Return the [x, y] coordinate for the center point of the cell that contains the specified text.  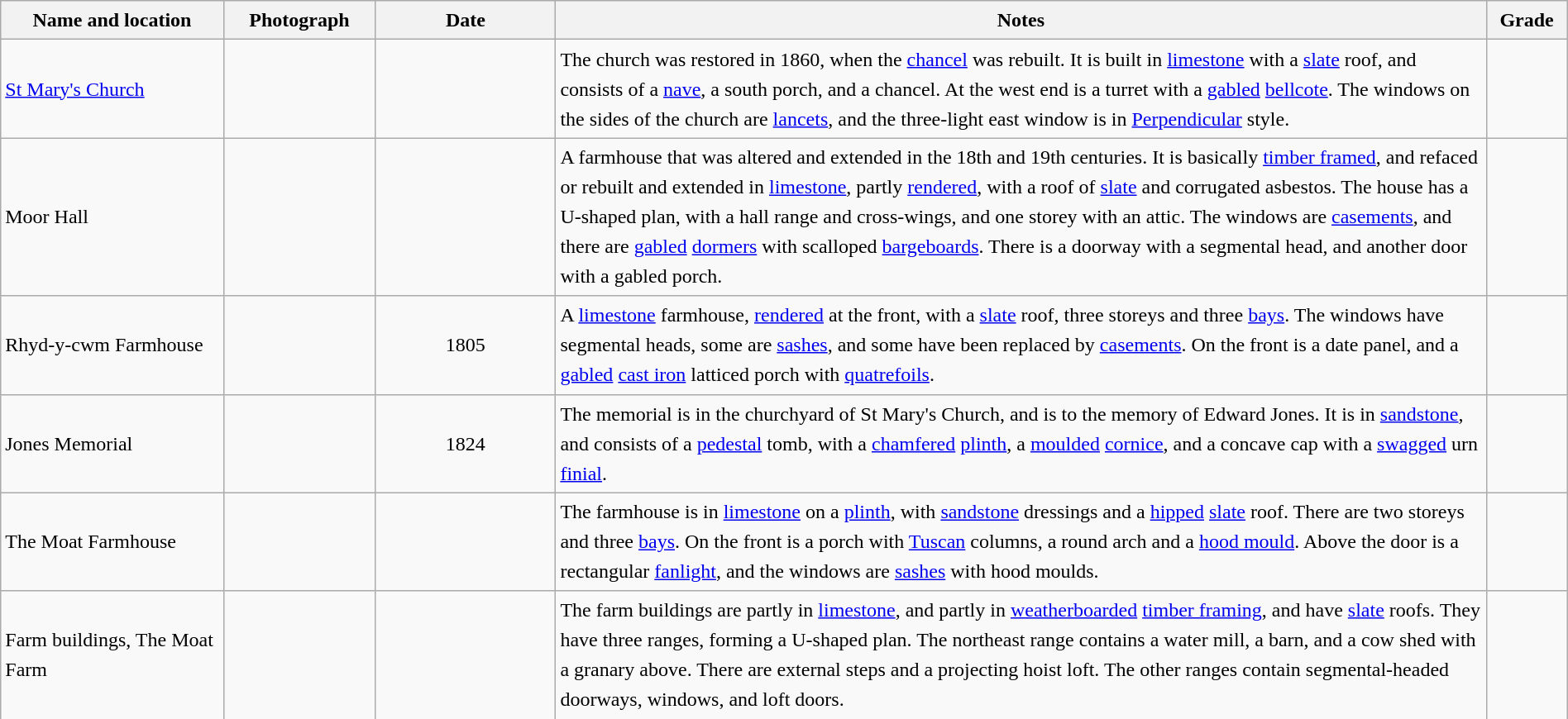
Rhyd-y-cwm Farmhouse [112, 345]
Moor Hall [112, 217]
Date [466, 20]
The Moat Farmhouse [112, 542]
Notes [1021, 20]
Jones Memorial [112, 443]
Photograph [299, 20]
1824 [466, 443]
St Mary's Church [112, 89]
1805 [466, 345]
Farm buildings, The Moat Farm [112, 655]
Grade [1527, 20]
Name and location [112, 20]
